Capture the cell that displays the provided text and extract its [X, Y] central coordinate. 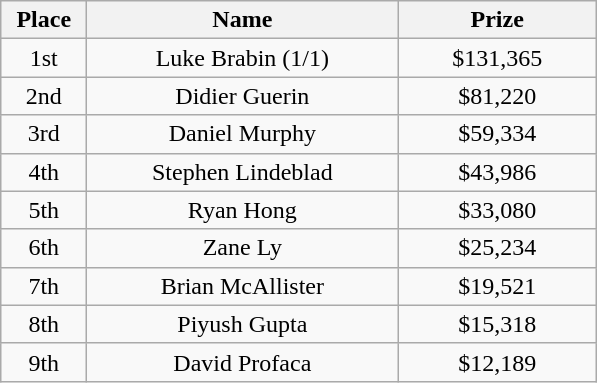
Luke Brabin (1/1) [242, 58]
8th [44, 324]
4th [44, 172]
$81,220 [498, 96]
$43,986 [498, 172]
$12,189 [498, 362]
$15,318 [498, 324]
Ryan Hong [242, 210]
5th [44, 210]
3rd [44, 134]
Didier Guerin [242, 96]
$59,334 [498, 134]
Daniel Murphy [242, 134]
$25,234 [498, 248]
Piyush Gupta [242, 324]
David Profaca [242, 362]
Stephen Lindeblad [242, 172]
Name [242, 20]
1st [44, 58]
Prize [498, 20]
$131,365 [498, 58]
$33,080 [498, 210]
Zane Ly [242, 248]
7th [44, 286]
Brian McAllister [242, 286]
Place [44, 20]
$19,521 [498, 286]
6th [44, 248]
2nd [44, 96]
9th [44, 362]
